Identify which cell holds the provided text, then report its [x, y] central coordinate. 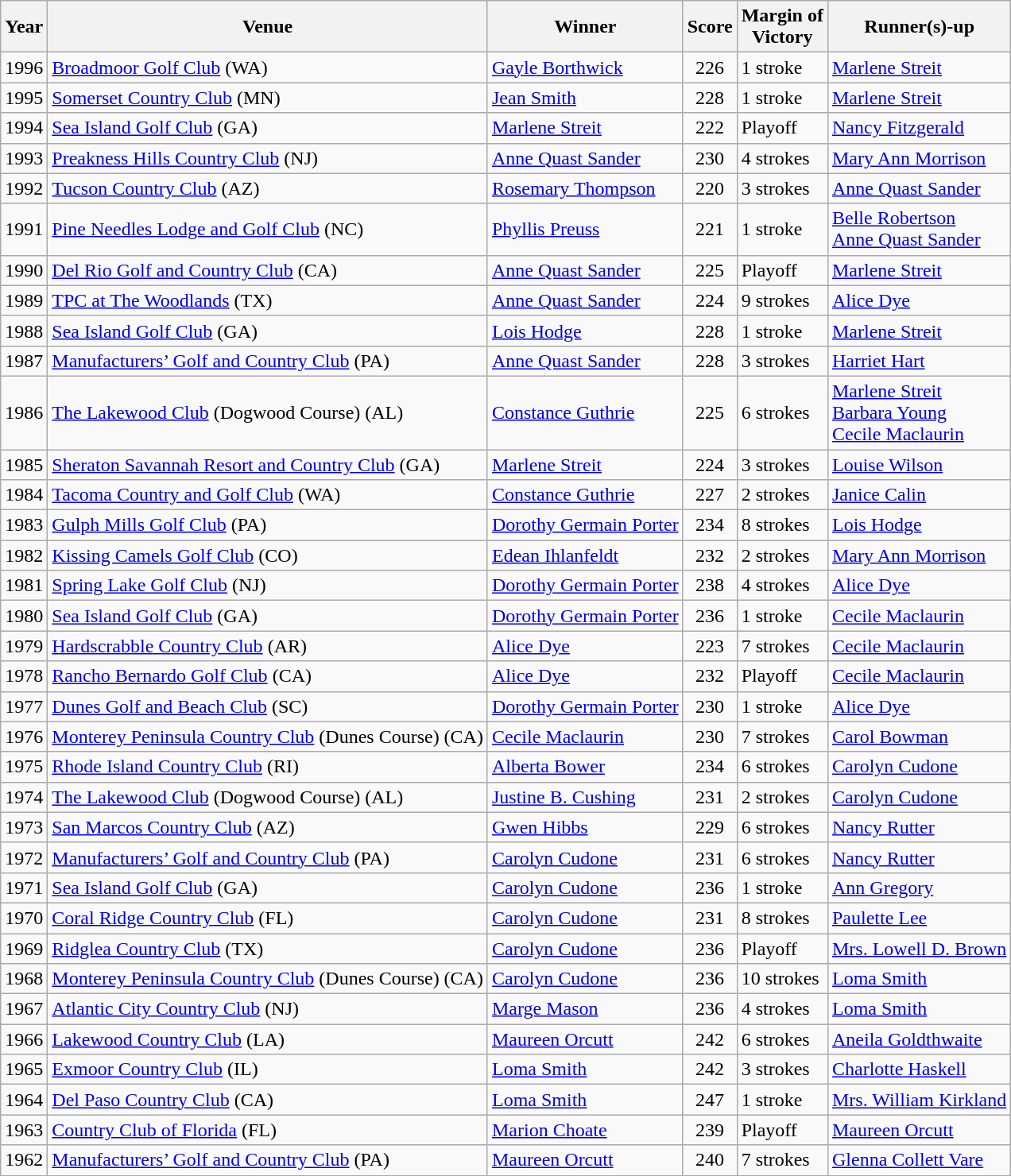
TPC at The Woodlands (TX) [268, 300]
229 [710, 827]
Del Paso Country Club (CA) [268, 1100]
Hardscrabble Country Club (AR) [268, 646]
226 [710, 68]
1996 [24, 68]
1976 [24, 737]
238 [710, 586]
1972 [24, 857]
1994 [24, 128]
Rhode Island Country Club (RI) [268, 767]
1979 [24, 646]
Pine Needles Lodge and Golf Club (NC) [268, 229]
Nancy Fitzgerald [919, 128]
1983 [24, 525]
Edean Ihlanfeldt [585, 555]
9 strokes [782, 300]
Rosemary Thompson [585, 188]
Year [24, 27]
Dunes Golf and Beach Club (SC) [268, 706]
Charlotte Haskell [919, 1070]
Carol Bowman [919, 737]
Marge Mason [585, 1009]
Jean Smith [585, 98]
San Marcos Country Club (AZ) [268, 827]
1968 [24, 979]
Belle RobertsonAnne Quast Sander [919, 229]
Runner(s)-up [919, 27]
Somerset Country Club (MN) [268, 98]
Rancho Bernardo Golf Club (CA) [268, 676]
Score [710, 27]
Sheraton Savannah Resort and Country Club (GA) [268, 465]
1985 [24, 465]
Gayle Borthwick [585, 68]
Venue [268, 27]
Del Rio Golf and Country Club (CA) [268, 270]
1973 [24, 827]
Alberta Bower [585, 767]
1964 [24, 1100]
Spring Lake Golf Club (NJ) [268, 586]
1986 [24, 412]
Country Club of Florida (FL) [268, 1130]
1962 [24, 1160]
Lakewood Country Club (LA) [268, 1039]
Janice Calin [919, 495]
Marion Choate [585, 1130]
240 [710, 1160]
1987 [24, 361]
Ann Gregory [919, 888]
Mrs. Lowell D. Brown [919, 948]
Exmoor Country Club (IL) [268, 1070]
Coral Ridge Country Club (FL) [268, 918]
Phyllis Preuss [585, 229]
1991 [24, 229]
Kissing Camels Golf Club (CO) [268, 555]
1990 [24, 270]
1989 [24, 300]
1988 [24, 331]
1982 [24, 555]
1969 [24, 948]
Louise Wilson [919, 465]
Preakness Hills Country Club (NJ) [268, 158]
1984 [24, 495]
1980 [24, 616]
1978 [24, 676]
1965 [24, 1070]
247 [710, 1100]
1995 [24, 98]
Marlene StreitBarbara YoungCecile Maclaurin [919, 412]
Gwen Hibbs [585, 827]
Tacoma Country and Golf Club (WA) [268, 495]
1981 [24, 586]
1977 [24, 706]
Paulette Lee [919, 918]
227 [710, 495]
1993 [24, 158]
1975 [24, 767]
Harriet Hart [919, 361]
220 [710, 188]
1966 [24, 1039]
222 [710, 128]
1967 [24, 1009]
Tucson Country Club (AZ) [268, 188]
239 [710, 1130]
Atlantic City Country Club (NJ) [268, 1009]
Mrs. William Kirkland [919, 1100]
Winner [585, 27]
1970 [24, 918]
Ridglea Country Club (TX) [268, 948]
221 [710, 229]
Margin ofVictory [782, 27]
1963 [24, 1130]
Gulph Mills Golf Club (PA) [268, 525]
Justine B. Cushing [585, 797]
Glenna Collett Vare [919, 1160]
1974 [24, 797]
Broadmoor Golf Club (WA) [268, 68]
223 [710, 646]
1971 [24, 888]
Aneila Goldthwaite [919, 1039]
1992 [24, 188]
10 strokes [782, 979]
